Find where the given text appears and provide that cell's center as [x, y] coordinate. 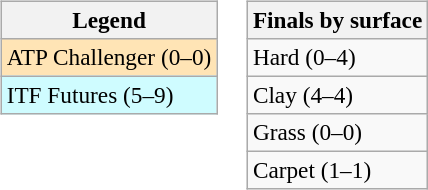
Grass (0–0) [337, 133]
Carpet (1–1) [337, 171]
Clay (4–4) [337, 95]
Legend [108, 20]
Hard (0–4) [337, 57]
Finals by surface [337, 20]
ATP Challenger (0–0) [108, 57]
ITF Futures (5–9) [108, 95]
